Scan for the cell matching the given text and deliver its [X, Y] coordinate at center. 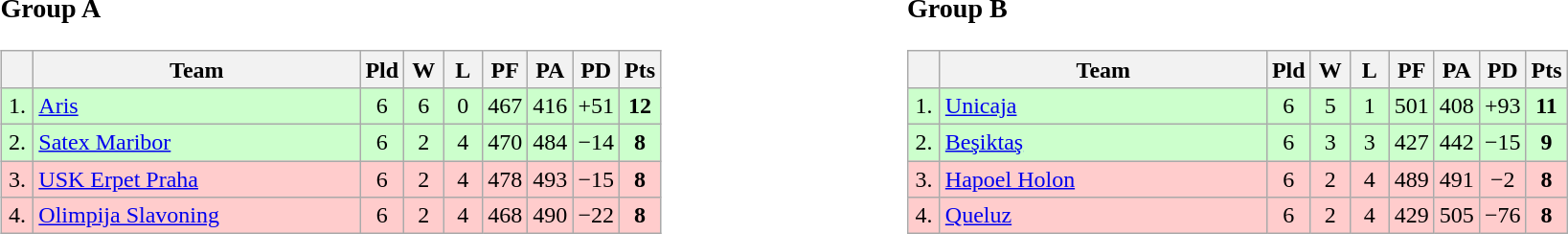
442 [1456, 143]
467 [506, 105]
429 [1412, 216]
501 [1412, 105]
470 [506, 143]
−2 [1502, 179]
489 [1412, 179]
427 [1412, 143]
Satex Maribor [197, 143]
484 [550, 143]
416 [550, 105]
Queluz [1103, 216]
−22 [596, 216]
USK Erpet Praha [197, 179]
Olimpija Slavoning [197, 216]
Hapoel Holon [1103, 179]
+51 [596, 105]
408 [1456, 105]
1 [1370, 105]
5 [1329, 105]
0 [464, 105]
+93 [1502, 105]
468 [506, 216]
Unicaja [1103, 105]
−76 [1502, 216]
12 [640, 105]
493 [550, 179]
505 [1456, 216]
478 [506, 179]
490 [550, 216]
Aris [197, 105]
Beşiktaş [1103, 143]
11 [1546, 105]
491 [1456, 179]
9 [1546, 143]
−14 [596, 143]
